Output the (X, Y) coordinate of the center of the cell containing the given text.  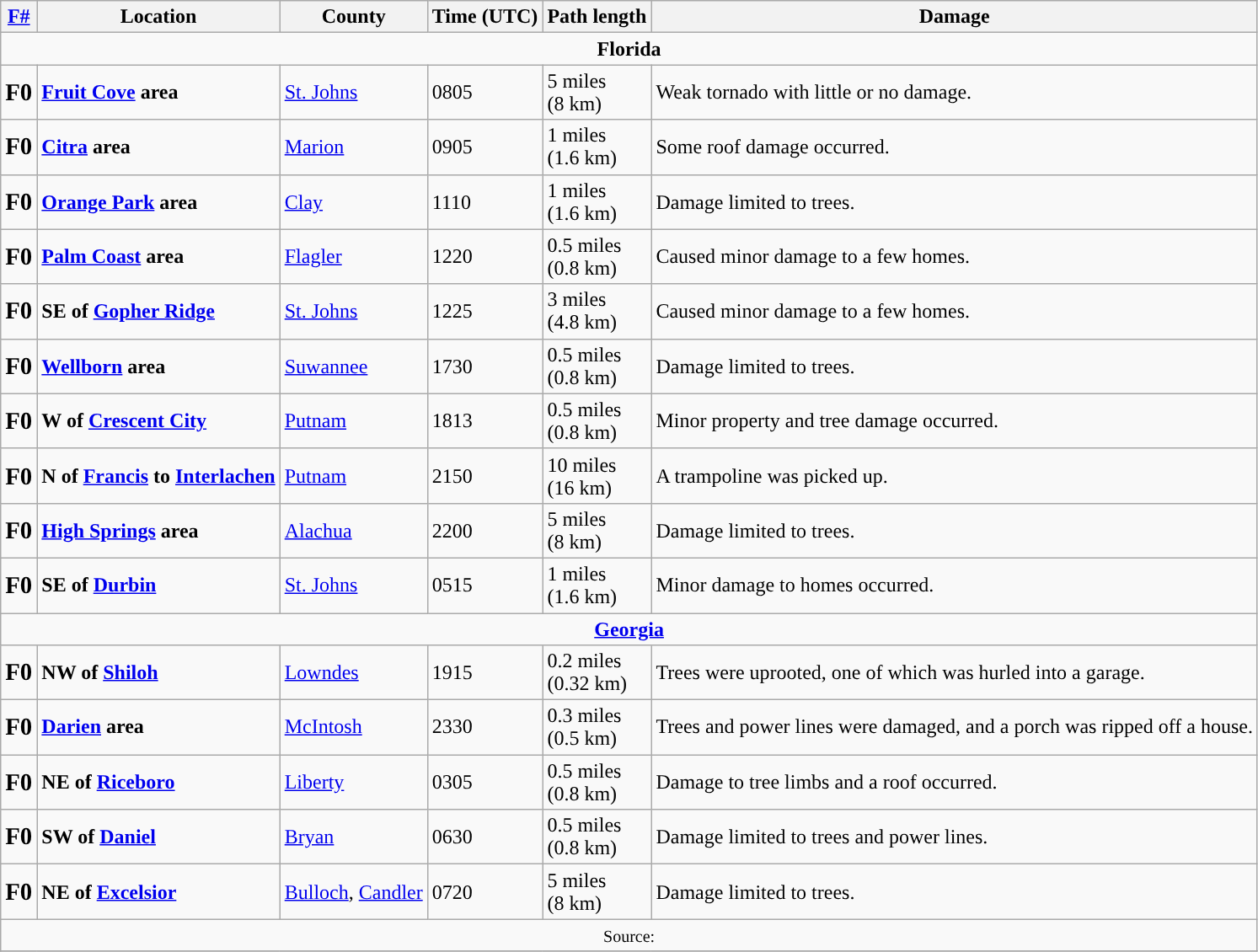
Florida (629, 49)
Citra area (158, 147)
Damage limited to trees and power lines. (955, 837)
Alachua (354, 531)
Georgia (629, 629)
Liberty (354, 782)
Bryan (354, 837)
Some roof damage occurred. (955, 147)
W of Crescent City (158, 421)
SE of Gopher Ridge (158, 312)
1220 (485, 256)
Minor property and tree damage occurred. (955, 421)
Flagler (354, 256)
NE of Excelsior (158, 891)
Time (UTC) (485, 17)
10 miles (16 km) (597, 475)
High Springs area (158, 531)
A trampoline was picked up. (955, 475)
0805 (485, 93)
Minor damage to homes occurred. (955, 585)
Fruit Cove area (158, 93)
0630 (485, 837)
Path length (597, 17)
2330 (485, 728)
0905 (485, 147)
SW of Daniel (158, 837)
1730 (485, 366)
Palm Coast area (158, 256)
2200 (485, 531)
3 miles (4.8 km) (597, 312)
1813 (485, 421)
0515 (485, 585)
County (354, 17)
1225 (485, 312)
Wellborn area (158, 366)
McIntosh (354, 728)
F# (19, 17)
NE of Riceboro (158, 782)
1915 (485, 672)
Suwannee (354, 366)
SE of Durbin (158, 585)
Damage (955, 17)
Clay (354, 202)
Orange Park area (158, 202)
Darien area (158, 728)
2150 (485, 475)
0305 (485, 782)
0720 (485, 891)
Marion (354, 147)
Damage to tree limbs and a roof occurred. (955, 782)
NW of Shiloh (158, 672)
Weak tornado with little or no damage. (955, 93)
N of Francis to Interlachen (158, 475)
0.2 miles (0.32 km) (597, 672)
1110 (485, 202)
Lowndes (354, 672)
0.3 miles (0.5 km) (597, 728)
Source: (629, 935)
Trees were uprooted, one of which was hurled into a garage. (955, 672)
Location (158, 17)
Bulloch, Candler (354, 891)
Trees and power lines were damaged, and a porch was ripped off a house. (955, 728)
